Find where the given text appears and provide that cell's center as [X, Y] coordinate. 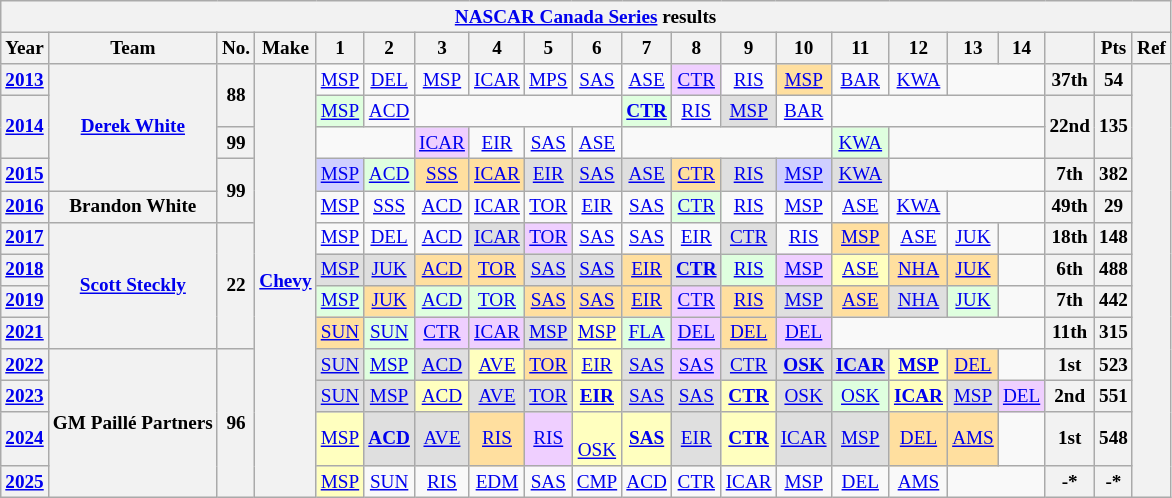
13 [974, 48]
Brandon White [132, 206]
11th [1070, 333]
NASCAR Canada Series results [586, 17]
Make [286, 48]
2024 [25, 439]
14 [1021, 48]
29 [1114, 206]
Derek White [132, 128]
18th [1070, 238]
54 [1114, 80]
7 [647, 48]
382 [1114, 175]
315 [1114, 333]
Pts [1114, 48]
11 [860, 48]
2016 [25, 206]
Chevy [286, 281]
96 [236, 424]
9 [748, 48]
Scott Steckly [132, 286]
2014 [25, 126]
2nd [1070, 396]
2 [390, 48]
2013 [25, 80]
548 [1114, 439]
488 [1114, 270]
2018 [25, 270]
2019 [25, 301]
22nd [1070, 126]
442 [1114, 301]
2023 [25, 396]
88 [236, 96]
22 [236, 286]
Ref [1151, 48]
37th [1070, 80]
2025 [25, 482]
2015 [25, 175]
3 [442, 48]
Team [132, 48]
FLA [647, 333]
148 [1114, 238]
49th [1070, 206]
4 [496, 48]
2022 [25, 365]
10 [804, 48]
2017 [25, 238]
CMP [597, 482]
Year [25, 48]
GM Paillé Partners [132, 424]
6 [597, 48]
523 [1114, 365]
12 [918, 48]
No. [236, 48]
EDM [496, 482]
6th [1070, 270]
MPS [548, 80]
1 [340, 48]
8 [696, 48]
2021 [25, 333]
5 [548, 48]
135 [1114, 126]
551 [1114, 396]
